Search for the cell housing the specified text and yield its (X, Y) center coordinate. 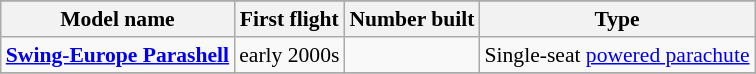
Model name (118, 19)
First flight (289, 19)
Swing-Europe Parashell (118, 55)
Number built (412, 19)
Type (616, 19)
Single-seat powered parachute (616, 55)
early 2000s (289, 55)
